Extract the [X, Y] coordinate from the center of the cell holding the provided text.  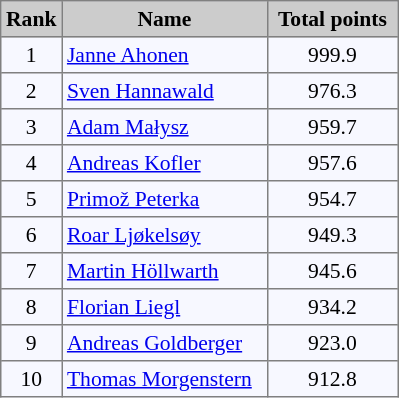
4 [32, 163]
Thomas Morgenstern [165, 379]
3 [32, 127]
9 [32, 343]
999.9 [332, 55]
957.6 [332, 163]
912.8 [332, 379]
976.3 [332, 91]
Andreas Kofler [165, 163]
Roar Ljøkelsøy [165, 235]
923.0 [332, 343]
Name [165, 19]
954.7 [332, 199]
10 [32, 379]
2 [32, 91]
949.3 [332, 235]
5 [32, 199]
Janne Ahonen [165, 55]
7 [32, 271]
Total points [332, 19]
Florian Liegl [165, 307]
Primož Peterka [165, 199]
959.7 [332, 127]
Adam Małysz [165, 127]
1 [32, 55]
Martin Höllwarth [165, 271]
8 [32, 307]
6 [32, 235]
Andreas Goldberger [165, 343]
Rank [32, 19]
Sven Hannawald [165, 91]
934.2 [332, 307]
945.6 [332, 271]
